From the cell containing the given text, extract its center point as (X, Y) coordinate. 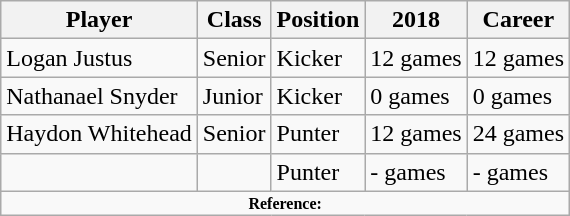
Nathanael Snyder (100, 96)
Junior (234, 96)
Reference: (286, 203)
Class (234, 20)
Career (518, 20)
24 games (518, 134)
Logan Justus (100, 58)
Player (100, 20)
2018 (416, 20)
Haydon Whitehead (100, 134)
Position (318, 20)
